Identify which cell holds the provided text, then report its (X, Y) central coordinate. 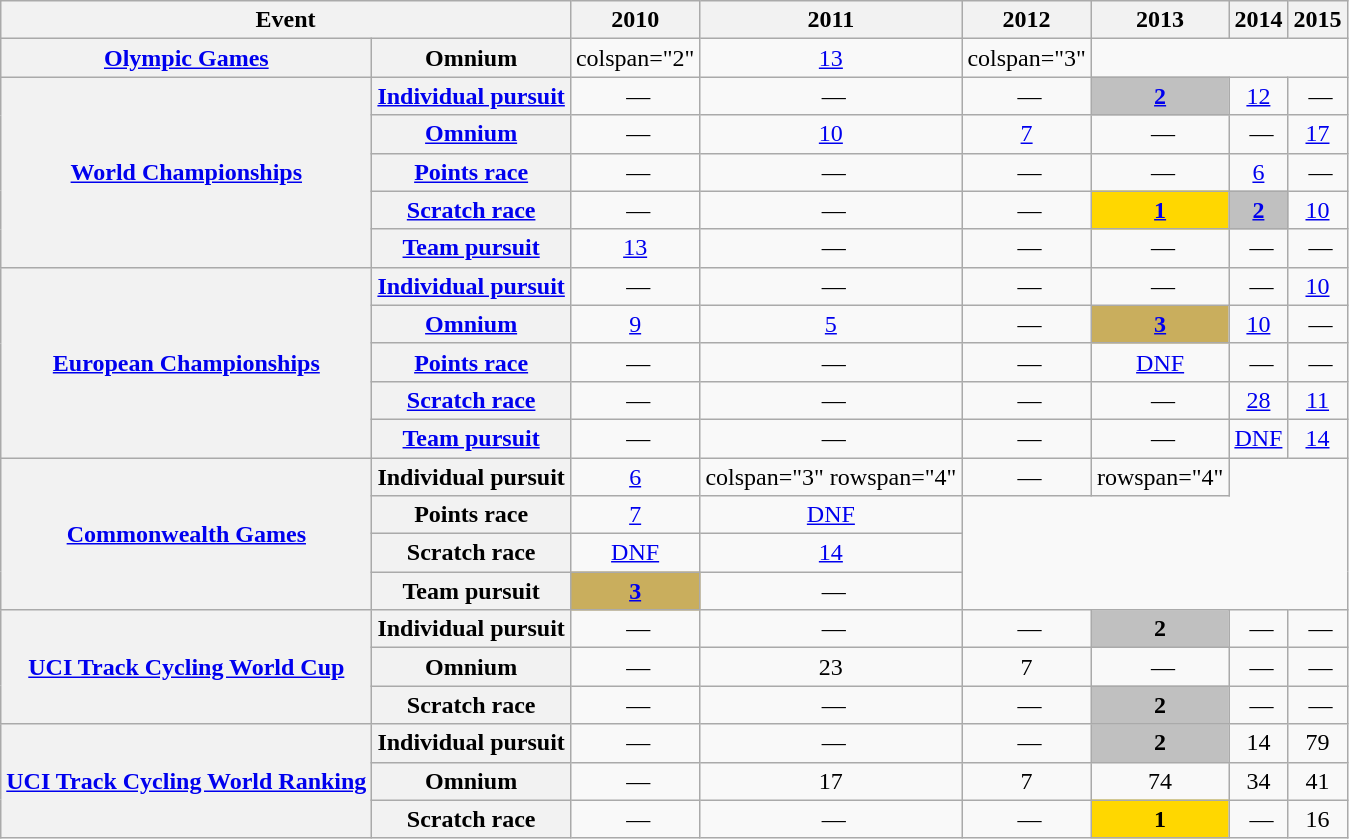
23 (831, 667)
9 (635, 324)
41 (1318, 781)
2014 (1258, 20)
Event (286, 20)
16 (1318, 819)
rowspan="4" (1160, 477)
UCI Track Cycling World Ranking (186, 781)
World Championships (186, 172)
Commonwealth Games (186, 534)
79 (1318, 743)
2010 (635, 20)
28 (1258, 400)
colspan="3" (1027, 58)
UCI Track Cycling World Cup (186, 667)
2012 (1027, 20)
2011 (831, 20)
Olympic Games (186, 58)
European Championships (186, 362)
5 (831, 324)
colspan="3" rowspan="4" (831, 477)
34 (1258, 781)
74 (1160, 781)
11 (1318, 400)
2013 (1160, 20)
colspan="2" (635, 58)
12 (1258, 96)
2015 (1318, 20)
